Return (X, Y) of the center of cell containing provided text 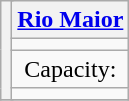
Rio Maior (70, 20)
Capacity: (70, 69)
